Detect which cell encompasses the target text, then output its [x, y] center coordinate. 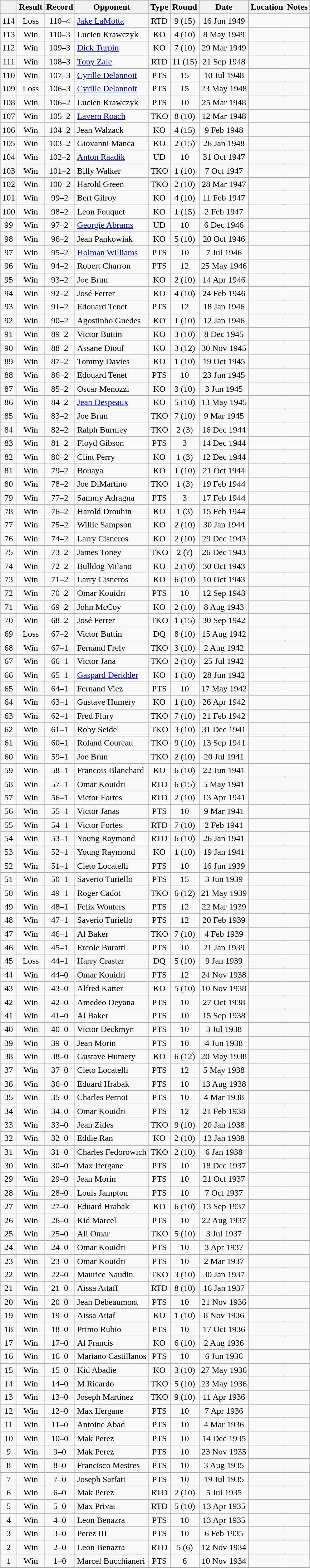
Victor Deckmyn [112, 1029]
72 [9, 593]
Record [60, 7]
Notes [297, 7]
63 [9, 716]
30 Sep 1942 [224, 621]
100 [9, 212]
23 May 1936 [224, 1384]
62 [9, 729]
21–0 [60, 1288]
Oscar Menozzi [112, 389]
26 Dec 1943 [224, 552]
20 Jul 1941 [224, 757]
Fred Flury [112, 716]
16 [9, 1356]
16 Jun 1949 [224, 21]
79 [9, 498]
6–0 [60, 1493]
2 Mar 1937 [224, 1261]
13 [9, 1397]
17 Oct 1936 [224, 1329]
Bert Gilroy [112, 198]
20 Feb 1939 [224, 920]
Fernand Viez [112, 689]
41 [9, 1015]
Jean Walzack [112, 130]
Billy Walker [112, 171]
Victor Jana [112, 661]
4–0 [60, 1520]
26–0 [60, 1220]
114 [9, 21]
11–0 [60, 1424]
49–1 [60, 893]
22 Mar 1939 [224, 907]
Maurice Naudin [112, 1275]
95–2 [60, 252]
27 May 1936 [224, 1370]
68 [9, 648]
21 Feb 1938 [224, 1111]
80–2 [60, 457]
81 [9, 471]
35 [9, 1097]
24 [9, 1247]
16 Jun 1939 [224, 866]
21 Feb 1942 [224, 716]
11 Feb 1947 [224, 198]
Opponent [112, 7]
32 [9, 1138]
8 Dec 1945 [224, 334]
26 Jan 1948 [224, 143]
5 (6) [184, 1547]
18 Jan 1946 [224, 307]
54–1 [60, 825]
Lavern Roach [112, 116]
8–0 [60, 1465]
37–0 [60, 1070]
46–1 [60, 934]
7 Oct 1947 [224, 171]
104–2 [60, 130]
7 [9, 1479]
3 Apr 1937 [224, 1247]
Round [184, 7]
Harold Green [112, 184]
25–0 [60, 1234]
45 [9, 961]
59–1 [60, 757]
108–3 [60, 62]
20 May 1938 [224, 1057]
7–0 [60, 1479]
30 [9, 1166]
96 [9, 266]
71 [9, 607]
33 [9, 1125]
17 May 1942 [224, 689]
55–1 [60, 811]
9 Mar 1945 [224, 416]
38 [9, 1057]
110–4 [60, 21]
Tony Zale [112, 62]
4 Mar 1936 [224, 1424]
40–0 [60, 1029]
Marcel Bucchianeri [112, 1561]
17 [9, 1343]
Francisco Mestres [112, 1465]
Date [224, 7]
Al Francis [112, 1343]
85 [9, 416]
Jean Despeaux [112, 402]
28 Mar 1947 [224, 184]
67 [9, 661]
86–2 [60, 375]
30 Jan 1937 [224, 1275]
Location [267, 7]
23 [9, 1261]
Charles Fedorowich [112, 1152]
27 [9, 1206]
13 Sep 1941 [224, 743]
Bulldog Milano [112, 566]
34–0 [60, 1111]
Francois Blanchard [112, 770]
4 (15) [184, 130]
22–0 [60, 1275]
Tommy Davies [112, 361]
Max Privat [112, 1506]
61 [9, 743]
6 (15) [184, 784]
106 [9, 130]
Willie Sampson [112, 525]
24 Nov 1938 [224, 975]
Fernand Frely [112, 648]
14 Apr 1946 [224, 280]
37 [9, 1070]
2 [9, 1547]
47 [9, 934]
94–2 [60, 266]
Harold Drouhin [112, 511]
Roby Seidel [112, 729]
2 (3) [184, 430]
69–2 [60, 607]
70–2 [60, 593]
39–0 [60, 1043]
21 Sep 1948 [224, 62]
Felix Wouters [112, 907]
Jean Pankowiak [112, 239]
26 Apr 1942 [224, 702]
20–0 [60, 1302]
21 Nov 1936 [224, 1302]
22 Aug 1937 [224, 1220]
6 Jan 1938 [224, 1152]
50–1 [60, 879]
91–2 [60, 307]
11 Apr 1936 [224, 1397]
92–2 [60, 293]
77 [9, 525]
2–0 [60, 1547]
100–2 [60, 184]
41–0 [60, 1015]
2 (?) [184, 552]
13 Aug 1938 [224, 1084]
10 Nov 1934 [224, 1561]
25 [9, 1234]
62–1 [60, 716]
Victor Janas [112, 811]
15 Aug 1942 [224, 634]
21 [9, 1288]
Gaspard Deridder [112, 675]
John McCoy [112, 607]
5 May 1938 [224, 1070]
Charles Pernot [112, 1097]
90 [9, 348]
105 [9, 143]
112 [9, 48]
Eddie Ran [112, 1138]
42–0 [60, 1002]
88–2 [60, 348]
88 [9, 375]
58 [9, 784]
31 Dec 1941 [224, 729]
14 Dec 1944 [224, 443]
28 [9, 1193]
3 Jul 1937 [224, 1234]
15–0 [60, 1370]
8 Nov 1936 [224, 1316]
51 [9, 879]
81–2 [60, 443]
14 [9, 1384]
46 [9, 947]
92 [9, 320]
99–2 [60, 198]
44 [9, 975]
Bouaya [112, 471]
82–2 [60, 430]
18 [9, 1329]
Result [31, 7]
8 May 1949 [224, 34]
61–1 [60, 729]
94 [9, 293]
30–0 [60, 1166]
24–0 [60, 1247]
12 Dec 1944 [224, 457]
2 Feb 1947 [224, 212]
4 [9, 1520]
71–2 [60, 579]
95 [9, 280]
86 [9, 402]
66–1 [60, 661]
Harry Craster [112, 961]
3 Aug 1935 [224, 1465]
109–3 [60, 48]
2 Feb 1941 [224, 825]
3–0 [60, 1534]
97–2 [60, 225]
5–0 [60, 1506]
9–0 [60, 1452]
15 Feb 1944 [224, 511]
26 Jan 1941 [224, 839]
11 (15) [184, 62]
10 Jul 1948 [224, 75]
Aissa Attaff [112, 1288]
76 [9, 539]
60 [9, 757]
67–2 [60, 634]
113 [9, 34]
Joe DiMartino [112, 484]
Kid Abadie [112, 1370]
30 Nov 1945 [224, 348]
6 Feb 1935 [224, 1534]
34 [9, 1111]
44–1 [60, 961]
54 [9, 839]
98 [9, 239]
48 [9, 920]
Dick Turpin [112, 48]
70 [9, 621]
31 [9, 1152]
16 Jan 1937 [224, 1288]
74–2 [60, 539]
19 Jul 1935 [224, 1479]
83–2 [60, 416]
35–0 [60, 1097]
56–1 [60, 797]
97 [9, 252]
9 Mar 1941 [224, 811]
22 [9, 1275]
106–2 [60, 102]
28–0 [60, 1193]
Joseph Martinez [112, 1397]
96–2 [60, 239]
Kid Marcel [112, 1220]
55 [9, 825]
78 [9, 511]
21 Jan 1939 [224, 947]
29 Mar 1949 [224, 48]
1–0 [60, 1561]
Mariano Castillanos [112, 1356]
91 [9, 334]
Georgie Abrams [112, 225]
82 [9, 457]
16–0 [60, 1356]
89 [9, 361]
Perez III [112, 1534]
72–2 [60, 566]
25 May 1946 [224, 266]
7 Jul 1946 [224, 252]
Robert Charron [112, 266]
43–0 [60, 988]
30 Jan 1944 [224, 525]
11 [9, 1424]
3 Jul 1938 [224, 1029]
19 Jan 1941 [224, 852]
14 Dec 1935 [224, 1438]
Roger Cadot [112, 893]
7 Oct 1937 [224, 1193]
Leon Fouquet [112, 212]
Amedeo Deyana [112, 1002]
60–1 [60, 743]
31 Oct 1947 [224, 157]
84–2 [60, 402]
9 Feb 1948 [224, 130]
110 [9, 75]
45–1 [60, 947]
50 [9, 893]
48–1 [60, 907]
64–1 [60, 689]
101 [9, 198]
103–2 [60, 143]
66 [9, 675]
Giovanni Manca [112, 143]
29 Dec 1943 [224, 539]
102–2 [60, 157]
2 (15) [184, 143]
108 [9, 102]
57–1 [60, 784]
13 Jan 1938 [224, 1138]
Type [159, 7]
36 [9, 1084]
Louis Jampton [112, 1193]
Anton Raadik [112, 157]
27–0 [60, 1206]
49 [9, 907]
10 Oct 1943 [224, 579]
12 Mar 1948 [224, 116]
42 [9, 1002]
87–2 [60, 361]
53 [9, 852]
26 [9, 1220]
6 Jun 1936 [224, 1356]
58–1 [60, 770]
36–0 [60, 1084]
2 Aug 1936 [224, 1343]
12 Nov 1934 [224, 1547]
56 [9, 811]
52 [9, 866]
102 [9, 184]
13 May 1945 [224, 402]
57 [9, 797]
53–1 [60, 839]
12 Sep 1943 [224, 593]
13 Apr 1941 [224, 797]
Assane Diouf [112, 348]
15 Sep 1938 [224, 1015]
104 [9, 157]
75–2 [60, 525]
29 [9, 1179]
87 [9, 389]
93 [9, 307]
8 [9, 1465]
10–0 [60, 1438]
107 [9, 116]
20 Oct 1946 [224, 239]
101–2 [60, 171]
5 [9, 1506]
32–0 [60, 1138]
Roland Coureau [112, 743]
16 Dec 1944 [224, 430]
6 Dec 1946 [224, 225]
20 Jan 1938 [224, 1125]
25 Mar 1948 [224, 102]
80 [9, 484]
17–0 [60, 1343]
Aissa Attaf [112, 1316]
13–0 [60, 1397]
89–2 [60, 334]
51–1 [60, 866]
12–0 [60, 1411]
28 Jun 1942 [224, 675]
29–0 [60, 1179]
106–3 [60, 89]
31–0 [60, 1152]
4 Jun 1938 [224, 1043]
23 Jun 1945 [224, 375]
93–2 [60, 280]
James Toney [112, 552]
74 [9, 566]
40 [9, 1029]
7 Apr 1936 [224, 1411]
73 [9, 579]
98–2 [60, 212]
10 Nov 1938 [224, 988]
23 May 1948 [224, 89]
20 [9, 1302]
67–1 [60, 648]
85–2 [60, 389]
59 [9, 770]
12 Jan 1946 [224, 320]
3 Jun 1939 [224, 879]
44–0 [60, 975]
47–1 [60, 920]
23–0 [60, 1261]
Antoine Abad [112, 1424]
Joseph Sarfati [112, 1479]
Clint Perry [112, 457]
84 [9, 430]
13 Sep 1937 [224, 1206]
105–2 [60, 116]
24 Feb 1946 [224, 293]
5 Jul 1935 [224, 1493]
Ralph Burnley [112, 430]
107–3 [60, 75]
38–0 [60, 1057]
64 [9, 702]
9 (15) [184, 21]
Alfred Katter [112, 988]
19 Oct 1945 [224, 361]
21 May 1939 [224, 893]
33–0 [60, 1125]
21 Oct 1937 [224, 1179]
17 Feb 1944 [224, 498]
19 [9, 1316]
3 (12) [184, 348]
99 [9, 225]
Jean Zides [112, 1125]
Jake LaMotta [112, 21]
9 Jan 1939 [224, 961]
30 Oct 1943 [224, 566]
19 Feb 1944 [224, 484]
63–1 [60, 702]
4 Mar 1938 [224, 1097]
79–2 [60, 471]
111 [9, 62]
Jean Debeaumont [112, 1302]
103 [9, 171]
Holman Williams [112, 252]
18–0 [60, 1329]
78–2 [60, 484]
39 [9, 1043]
109 [9, 89]
22 Jun 1941 [224, 770]
14–0 [60, 1384]
65 [9, 689]
73–2 [60, 552]
23 Nov 1935 [224, 1452]
25 Jul 1942 [224, 661]
43 [9, 988]
Ercole Buratti [112, 947]
27 Oct 1938 [224, 1002]
18 Dec 1937 [224, 1166]
9 [9, 1452]
52–1 [60, 852]
21 Oct 1944 [224, 471]
69 [9, 634]
Ali Omar [112, 1234]
75 [9, 552]
65–1 [60, 675]
77–2 [60, 498]
5 May 1941 [224, 784]
4 Feb 1939 [224, 934]
110–3 [60, 34]
19–0 [60, 1316]
Agostinho Guedes [112, 320]
76–2 [60, 511]
90–2 [60, 320]
68–2 [60, 621]
3 Jun 1945 [224, 389]
8 Aug 1943 [224, 607]
Floyd Gibson [112, 443]
M Ricardo [112, 1384]
2 Aug 1942 [224, 648]
1 [9, 1561]
Primo Rubio [112, 1329]
83 [9, 443]
Sammy Adragna [112, 498]
